Pinpoint the cell where the given text exists, returning its (X, Y) midpoint coordinate. 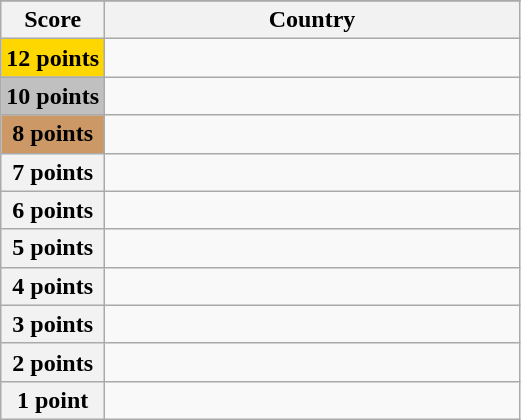
3 points (53, 324)
7 points (53, 172)
2 points (53, 362)
5 points (53, 248)
10 points (53, 96)
6 points (53, 210)
12 points (53, 58)
1 point (53, 400)
Country (312, 20)
4 points (53, 286)
8 points (53, 134)
Score (53, 20)
